Extract the (X, Y) coordinate from the center of the cell holding the provided text.  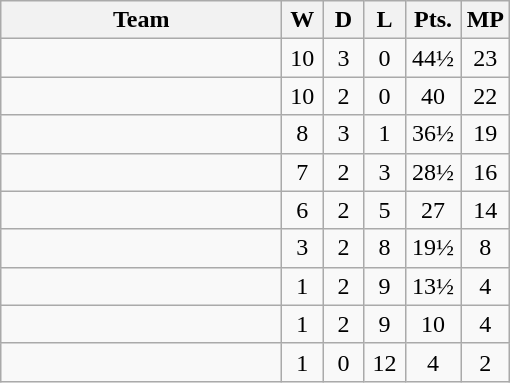
6 (302, 210)
44½ (433, 58)
19 (486, 134)
40 (433, 96)
16 (486, 172)
12 (384, 362)
Team (142, 20)
L (384, 20)
36½ (433, 134)
5 (384, 210)
22 (486, 96)
D (344, 20)
23 (486, 58)
28½ (433, 172)
14 (486, 210)
Pts. (433, 20)
27 (433, 210)
7 (302, 172)
W (302, 20)
19½ (433, 248)
13½ (433, 286)
MP (486, 20)
